Detect which cell encompasses the target text, then output its [x, y] center coordinate. 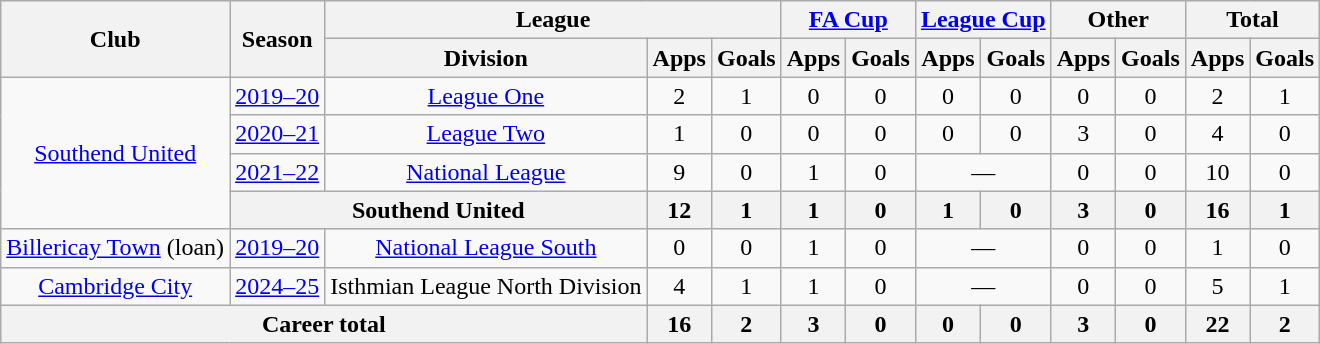
League One [486, 96]
League Cup [983, 20]
2020–21 [278, 134]
National League South [486, 248]
Season [278, 39]
League Two [486, 134]
Division [486, 58]
Total [1252, 20]
Other [1118, 20]
22 [1217, 324]
League [554, 20]
5 [1217, 286]
Career total [324, 324]
9 [679, 172]
Isthmian League North Division [486, 286]
FA Cup [848, 20]
2024–25 [278, 286]
Billericay Town (loan) [116, 248]
12 [679, 210]
National League [486, 172]
2021–22 [278, 172]
Cambridge City [116, 286]
10 [1217, 172]
Club [116, 39]
